Extract the (x, y) coordinate from the center of the cell holding the provided text.  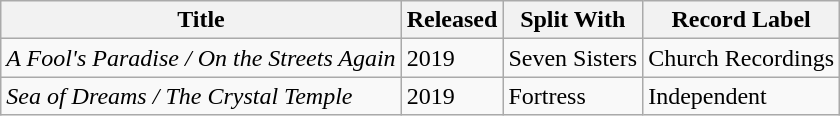
Church Recordings (742, 58)
Split With (573, 20)
Sea of Dreams / The Crystal Temple (201, 96)
Record Label (742, 20)
Released (452, 20)
Fortress (573, 96)
Independent (742, 96)
Title (201, 20)
Seven Sisters (573, 58)
A Fool's Paradise / On the Streets Again (201, 58)
